Return the [x, y] coordinate for the center point of the cell that contains the specified text.  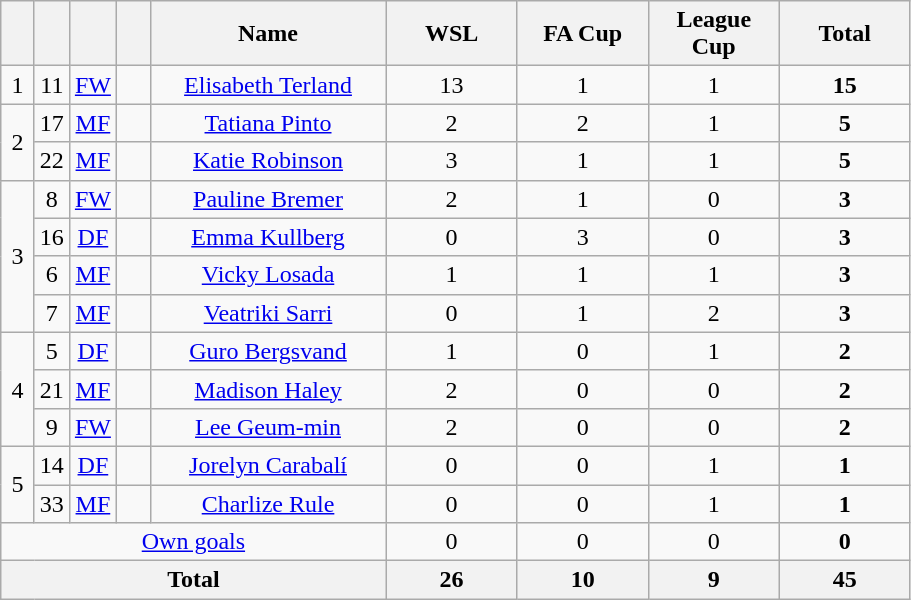
13 [452, 85]
6 [52, 275]
33 [52, 503]
League Cup [714, 34]
Emma Kullberg [268, 237]
Madison Haley [268, 389]
Katie Robinson [268, 161]
Veatriki Sarri [268, 313]
10 [582, 580]
Charlize Rule [268, 503]
Lee Geum-min [268, 427]
Vicky Losada [268, 275]
14 [52, 465]
11 [52, 85]
Name [268, 34]
Tatiana Pinto [268, 123]
21 [52, 389]
17 [52, 123]
Own goals [194, 542]
22 [52, 161]
4 [18, 389]
Jorelyn Carabalí [268, 465]
Elisabeth Terland [268, 85]
15 [844, 85]
7 [52, 313]
16 [52, 237]
45 [844, 580]
Guro Bergsvand [268, 351]
8 [52, 199]
FA Cup [582, 34]
26 [452, 580]
WSL [452, 34]
Pauline Bremer [268, 199]
